Output the (x, y) coordinate of the center of the cell containing the given text.  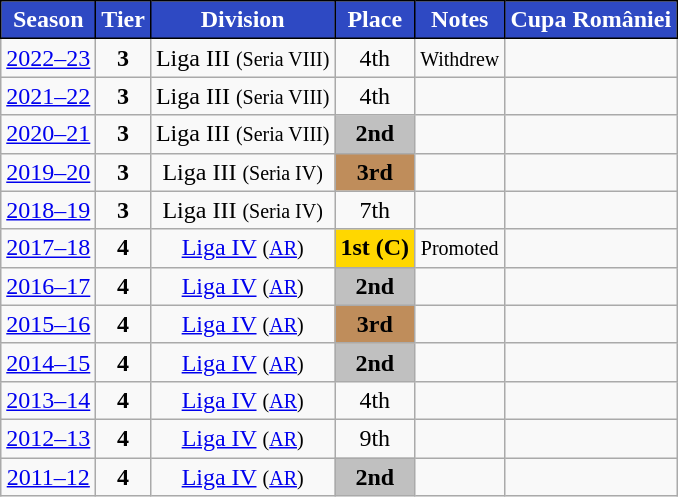
2018–19 (48, 210)
Tier (124, 20)
Season (48, 20)
Withdrew (460, 58)
2015–16 (48, 324)
Promoted (460, 248)
9th (375, 438)
Notes (460, 20)
Place (375, 20)
2020–21 (48, 134)
2012–13 (48, 438)
2019–20 (48, 172)
2016–17 (48, 286)
2013–14 (48, 400)
Division (242, 20)
2022–23 (48, 58)
2014–15 (48, 362)
2021–22 (48, 96)
2011–12 (48, 477)
2017–18 (48, 248)
1st (C) (375, 248)
7th (375, 210)
Cupa României (591, 20)
